Determine the [x, y] coordinate at the center of the cell enclosing the given text.  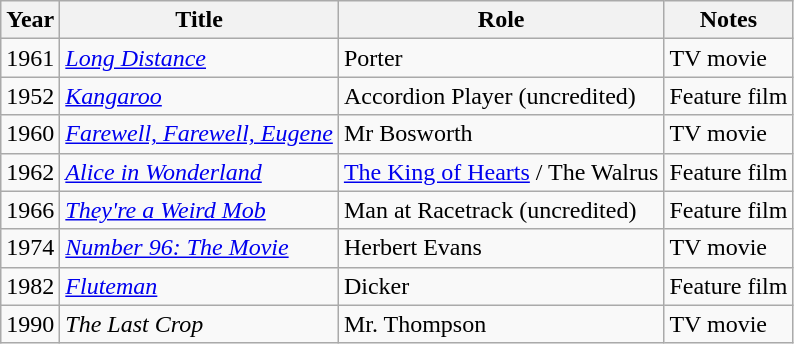
1952 [30, 96]
They're a Weird Mob [200, 210]
1990 [30, 324]
Porter [501, 58]
1966 [30, 210]
1962 [30, 172]
Year [30, 20]
1982 [30, 286]
Number 96: The Movie [200, 248]
Role [501, 20]
The Last Crop [200, 324]
The King of Hearts / The Walrus [501, 172]
1974 [30, 248]
Title [200, 20]
Man at Racetrack (uncredited) [501, 210]
Kangaroo [200, 96]
Dicker [501, 286]
Mr. Thompson [501, 324]
Mr Bosworth [501, 134]
1961 [30, 58]
Long Distance [200, 58]
Herbert Evans [501, 248]
Notes [728, 20]
Fluteman [200, 286]
Alice in Wonderland [200, 172]
Farewell, Farewell, Eugene [200, 134]
Accordion Player (uncredited) [501, 96]
1960 [30, 134]
